Capture the cell that displays the provided text and extract its (x, y) central coordinate. 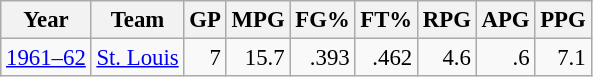
1961–62 (46, 58)
7.1 (563, 58)
.462 (386, 58)
PPG (563, 20)
Team (138, 20)
FG% (322, 20)
GP (205, 20)
.6 (506, 58)
FT% (386, 20)
.393 (322, 58)
St. Louis (138, 58)
APG (506, 20)
15.7 (258, 58)
4.6 (446, 58)
7 (205, 58)
RPG (446, 20)
MPG (258, 20)
Year (46, 20)
